Scan for the cell matching the given text and deliver its [x, y] coordinate at center. 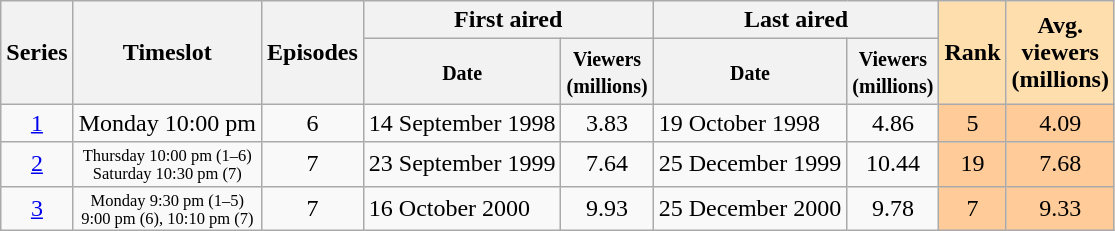
Rank [972, 52]
3 [37, 208]
23 September 1999 [462, 164]
19 [972, 164]
6 [313, 123]
Thursday 10:00 pm (1–6)Saturday 10:30 pm (7) [167, 164]
Episodes [313, 52]
Series [37, 52]
10.44 [893, 164]
Avg. viewers (millions) [1060, 52]
3.83 [607, 123]
Last aired [796, 20]
7.68 [1060, 164]
9.78 [893, 208]
9.33 [1060, 208]
9.93 [607, 208]
Timeslot [167, 52]
2 [37, 164]
25 December 2000 [750, 208]
19 October 1998 [750, 123]
4.86 [893, 123]
5 [972, 123]
14 September 1998 [462, 123]
7.64 [607, 164]
First aired [508, 20]
4.09 [1060, 123]
25 December 1999 [750, 164]
1 [37, 123]
16 October 2000 [462, 208]
Monday 10:00 pm [167, 123]
Monday 9:30 pm (1–5)9:00 pm (6), 10:10 pm (7) [167, 208]
